Output the (x, y) coordinate of the center of the cell containing the given text.  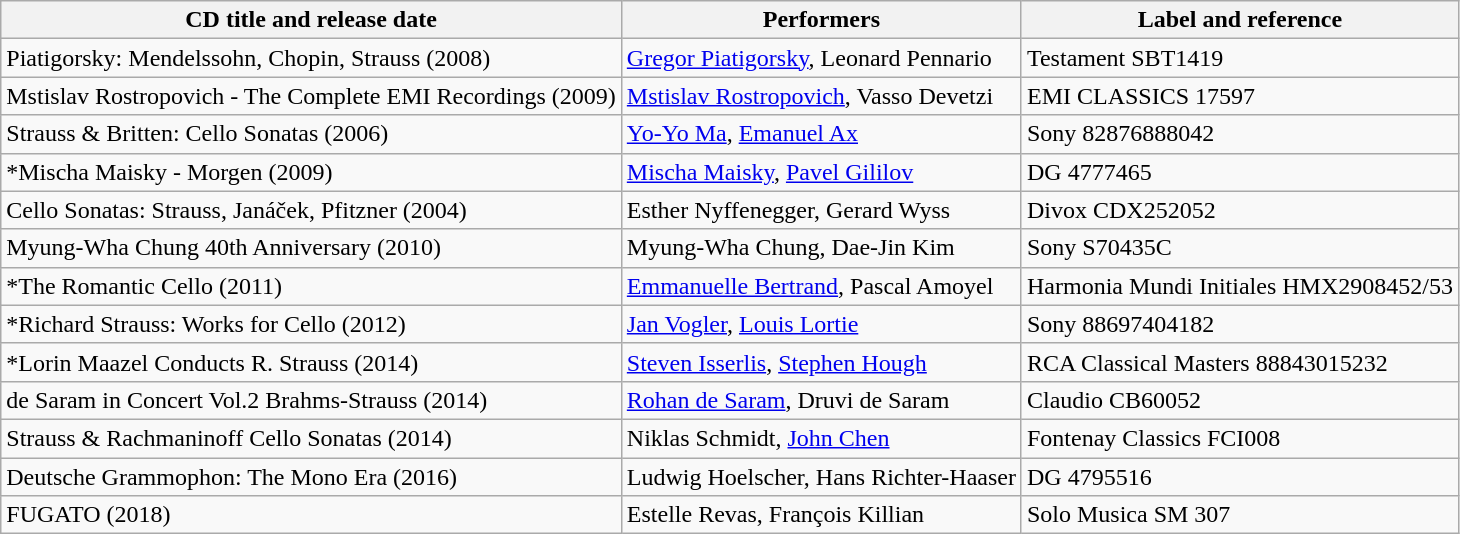
*Richard Strauss: Works for Cello (2012) (312, 324)
Ludwig Hoelscher, Hans Richter-Haaser (821, 477)
Mstislav Rostropovich - The Complete EMI Recordings (2009) (312, 96)
Divox CDX252052 (1240, 210)
*Lorin Maazel Conducts R. Strauss (2014) (312, 362)
Yo-Yo Ma, Emanuel Ax (821, 134)
DG 4777465 (1240, 172)
*Mischa Maisky - Morgen (2009) (312, 172)
Mischa Maisky, Pavel Gililov (821, 172)
*The Romantic Cello (2011) (312, 286)
Sony 82876888042 (1240, 134)
Jan Vogler, Louis Lortie (821, 324)
Emmanuelle Bertrand, Pascal Amoyel (821, 286)
Sony S70435C (1240, 248)
Piatigorsky: Mendelssohn, Chopin, Strauss (2008) (312, 58)
Strauss & Britten: Cello Sonatas (2006) (312, 134)
Cello Sonatas: Strauss, Janáček, Pfitzner (2004) (312, 210)
Fontenay Classics FCI008 (1240, 438)
Rohan de Saram, Druvi de Saram (821, 400)
Estelle Revas, François Killian (821, 515)
Niklas Schmidt, John Chen (821, 438)
Esther Nyffenegger, Gerard Wyss (821, 210)
Performers (821, 20)
Sony 88697404182 (1240, 324)
Steven Isserlis, Stephen Hough (821, 362)
CD title and release date (312, 20)
Mstislav Rostropovich, Vasso Devetzi (821, 96)
Gregor Piatigorsky, Leonard Pennario (821, 58)
RCA Classical Masters 88843015232 (1240, 362)
Label and reference (1240, 20)
Deutsche Grammophon: The Mono Era (2016) (312, 477)
de Saram in Concert Vol.2 Brahms-Strauss (2014) (312, 400)
Solo Musica SM 307 (1240, 515)
Myung-Wha Chung 40th Anniversary (2010) (312, 248)
Harmonia Mundi Initiales HMX2908452/53 (1240, 286)
DG 4795516 (1240, 477)
FUGATO (2018) (312, 515)
Strauss & Rachmaninoff Cello Sonatas (2014) (312, 438)
EMI CLASSICS 17597 (1240, 96)
Claudio CB60052 (1240, 400)
Testament SBT1419 (1240, 58)
Myung-Wha Chung, Dae-Jin Kim (821, 248)
